For the text-containing cell, return its midpoint in [x, y] coordinate format. 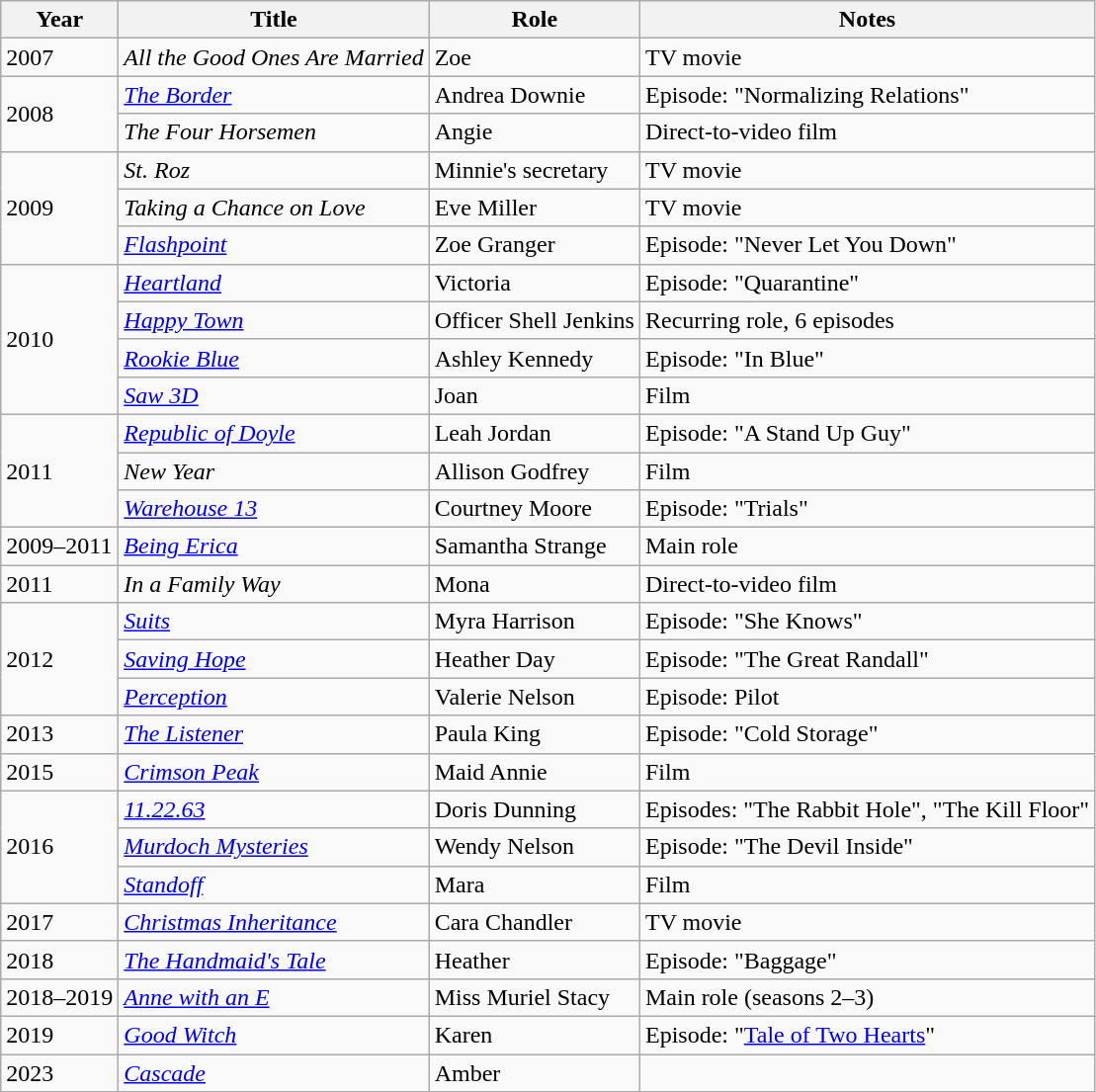
New Year [274, 471]
Perception [274, 697]
Suits [274, 622]
Eve Miller [534, 208]
Karen [534, 1035]
Minnie's secretary [534, 170]
Episode: "Tale of Two Hearts" [867, 1035]
Zoe [534, 57]
Good Witch [274, 1035]
Being Erica [274, 546]
Episode: "She Knows" [867, 622]
Main role [867, 546]
2007 [59, 57]
2009–2011 [59, 546]
Christmas Inheritance [274, 922]
Murdoch Mysteries [274, 847]
Allison Godfrey [534, 471]
Happy Town [274, 320]
The Handmaid's Tale [274, 960]
Crimson Peak [274, 772]
All the Good Ones Are Married [274, 57]
11.22.63 [274, 809]
Role [534, 20]
2015 [59, 772]
Saw 3D [274, 395]
Heather Day [534, 659]
Episode: "Cold Storage" [867, 734]
Taking a Chance on Love [274, 208]
Episode: "Baggage" [867, 960]
2012 [59, 659]
Doris Dunning [534, 809]
Recurring role, 6 episodes [867, 320]
Notes [867, 20]
Standoff [274, 884]
2018–2019 [59, 997]
Wendy Nelson [534, 847]
Miss Muriel Stacy [534, 997]
The Four Horsemen [274, 132]
2013 [59, 734]
Rookie Blue [274, 358]
Mara [534, 884]
Joan [534, 395]
Episode: "In Blue" [867, 358]
Episode: "The Devil Inside" [867, 847]
Victoria [534, 283]
2018 [59, 960]
Year [59, 20]
2023 [59, 1072]
Officer Shell Jenkins [534, 320]
Mona [534, 584]
2009 [59, 208]
Flashpoint [274, 245]
2010 [59, 339]
Episodes: "The Rabbit Hole", "The Kill Floor" [867, 809]
Heartland [274, 283]
St. Roz [274, 170]
Cara Chandler [534, 922]
Amber [534, 1072]
Main role (seasons 2–3) [867, 997]
2016 [59, 847]
Zoe Granger [534, 245]
Republic of Doyle [274, 433]
Paula King [534, 734]
Episode: "A Stand Up Guy" [867, 433]
Episode: "Normalizing Relations" [867, 95]
Maid Annie [534, 772]
Episode: "Trials" [867, 509]
Episode: Pilot [867, 697]
Ashley Kennedy [534, 358]
In a Family Way [274, 584]
Samantha Strange [534, 546]
Episode: "Never Let You Down" [867, 245]
2017 [59, 922]
Myra Harrison [534, 622]
Andrea Downie [534, 95]
Saving Hope [274, 659]
Episode: "Quarantine" [867, 283]
2019 [59, 1035]
Leah Jordan [534, 433]
The Listener [274, 734]
Courtney Moore [534, 509]
The Border [274, 95]
Warehouse 13 [274, 509]
2008 [59, 114]
Cascade [274, 1072]
Episode: "The Great Randall" [867, 659]
Angie [534, 132]
Anne with an E [274, 997]
Title [274, 20]
Heather [534, 960]
Valerie Nelson [534, 697]
